Determine the [x, y] coordinate at the center of the cell enclosing the given text.  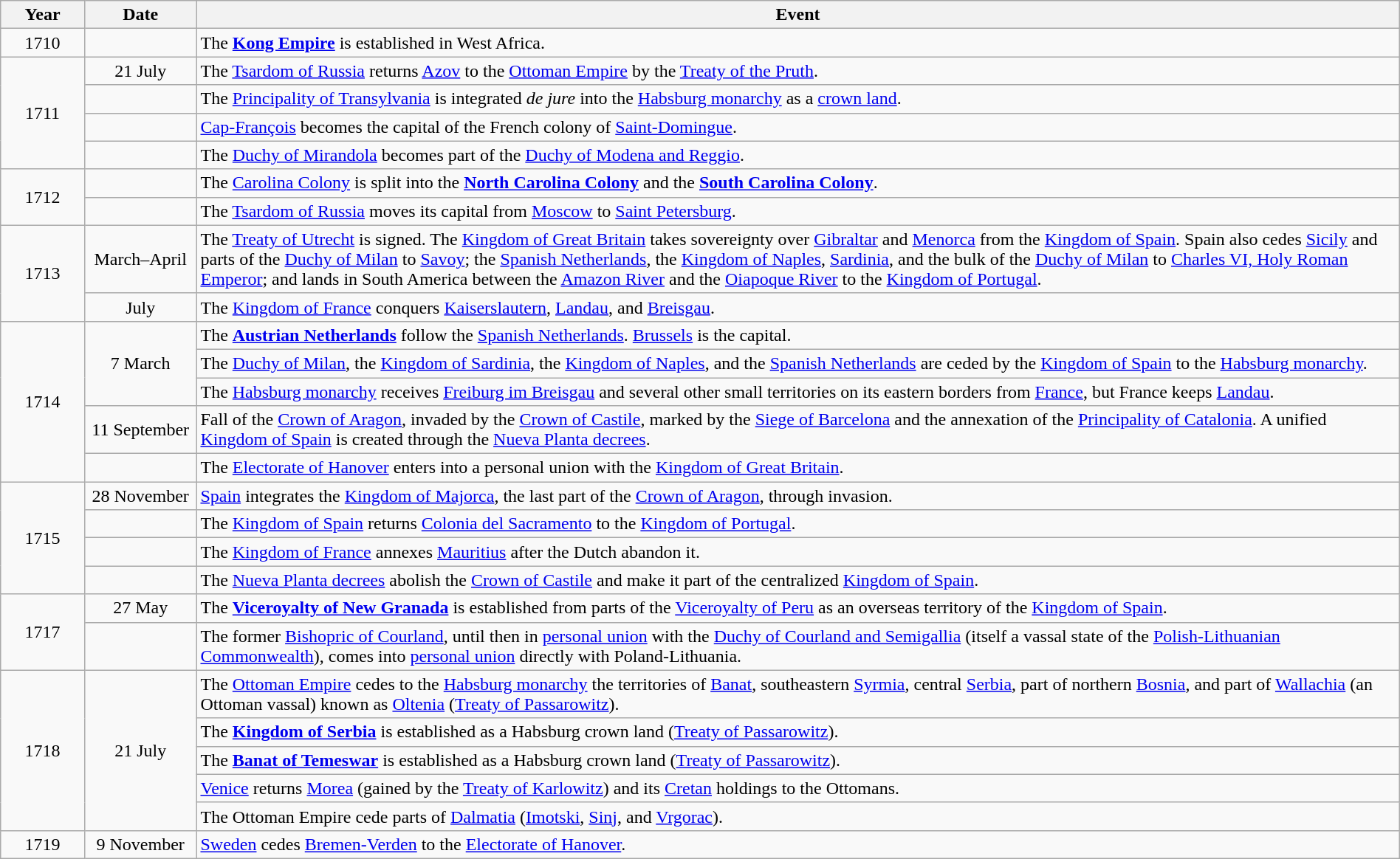
The Kong Empire is established in West Africa. [797, 43]
Sweden cedes Bremen-Verden to the Electorate of Hanover. [797, 844]
1714 [43, 401]
The Kingdom of Spain returns Colonia del Sacramento to the Kingdom of Portugal. [797, 524]
The Carolina Colony is split into the North Carolina Colony and the South Carolina Colony. [797, 183]
1713 [43, 273]
The Tsardom of Russia moves its capital from Moscow to Saint Petersburg. [797, 211]
1711 [43, 113]
The Electorate of Hanover enters into a personal union with the Kingdom of Great Britain. [797, 468]
The Banat of Temeswar is established as a Habsburg crown land (Treaty of Passarowitz). [797, 760]
9 November [140, 844]
The Ottoman Empire cede parts of Dalmatia (Imotski, Sinj, and Vrgorac). [797, 816]
The Viceroyalty of New Granada is established from parts of the Viceroyalty of Peru as an overseas territory of the Kingdom of Spain. [797, 608]
7 March [140, 363]
The Austrian Netherlands follow the Spanish Netherlands. Brussels is the capital. [797, 335]
Date [140, 15]
Event [797, 15]
1718 [43, 750]
1717 [43, 632]
The Kingdom of France conquers Kaiserslautern, Landau, and Breisgau. [797, 307]
1712 [43, 197]
27 May [140, 608]
1710 [43, 43]
Venice returns Morea (gained by the Treaty of Karlowitz) and its Cretan holdings to the Ottomans. [797, 788]
July [140, 307]
Spain integrates the Kingdom of Majorca, the last part of the Crown of Aragon, through invasion. [797, 496]
The Tsardom of Russia returns Azov to the Ottoman Empire by the Treaty of the Pruth. [797, 71]
Year [43, 15]
The Kingdom of Serbia is established as a Habsburg crown land (Treaty of Passarowitz). [797, 732]
The Kingdom of France annexes Mauritius after the Dutch abandon it. [797, 552]
28 November [140, 496]
March–April [140, 259]
1715 [43, 538]
The Duchy of Mirandola becomes part of the Duchy of Modena and Reggio. [797, 155]
Cap-François becomes the capital of the French colony of Saint-Domingue. [797, 127]
1719 [43, 844]
The Principality of Transylvania is integrated de jure into the Habsburg monarchy as a crown land. [797, 99]
11 September [140, 429]
The Nueva Planta decrees abolish the Crown of Castile and make it part of the centralized Kingdom of Spain. [797, 580]
The Habsburg monarchy receives Freiburg im Breisgau and several other small territories on its eastern borders from France, but France keeps Landau. [797, 392]
